Find where the given text appears and provide that cell's center as (x, y) coordinate. 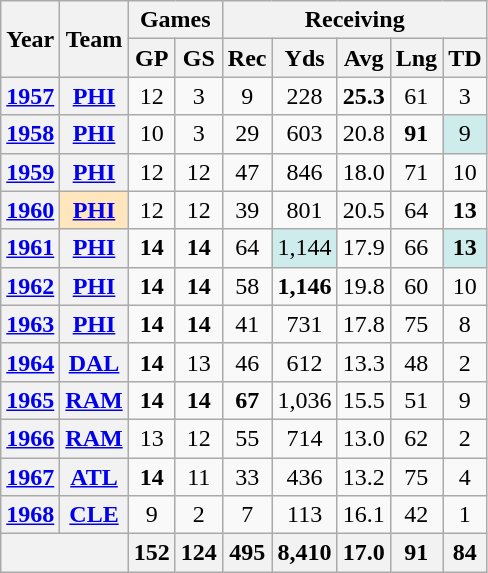
51 (416, 400)
41 (247, 324)
436 (304, 477)
42 (416, 515)
17.8 (364, 324)
495 (247, 553)
TD (465, 58)
1965 (30, 400)
Yds (304, 58)
603 (304, 134)
61 (416, 96)
71 (416, 172)
GS (198, 58)
1 (465, 515)
20.8 (364, 134)
ATL (94, 477)
7 (247, 515)
1958 (30, 134)
67 (247, 400)
13.0 (364, 438)
1963 (30, 324)
29 (247, 134)
228 (304, 96)
1959 (30, 172)
801 (304, 210)
47 (247, 172)
152 (152, 553)
58 (247, 286)
DAL (94, 362)
Rec (247, 58)
16.1 (364, 515)
17.9 (364, 248)
13.3 (364, 362)
612 (304, 362)
1968 (30, 515)
1964 (30, 362)
1960 (30, 210)
46 (247, 362)
CLE (94, 515)
1961 (30, 248)
33 (247, 477)
1,146 (304, 286)
GP (152, 58)
66 (416, 248)
1,144 (304, 248)
1967 (30, 477)
19.8 (364, 286)
15.5 (364, 400)
1957 (30, 96)
62 (416, 438)
8,410 (304, 553)
25.3 (364, 96)
Team (94, 39)
Games (175, 20)
846 (304, 172)
18.0 (364, 172)
60 (416, 286)
113 (304, 515)
731 (304, 324)
1966 (30, 438)
55 (247, 438)
11 (198, 477)
Lng (416, 58)
Avg (364, 58)
714 (304, 438)
84 (465, 553)
48 (416, 362)
17.0 (364, 553)
8 (465, 324)
1,036 (304, 400)
39 (247, 210)
124 (198, 553)
1962 (30, 286)
Year (30, 39)
20.5 (364, 210)
13.2 (364, 477)
4 (465, 477)
Receiving (354, 20)
